Scan for the cell matching the given text and deliver its [X, Y] coordinate at center. 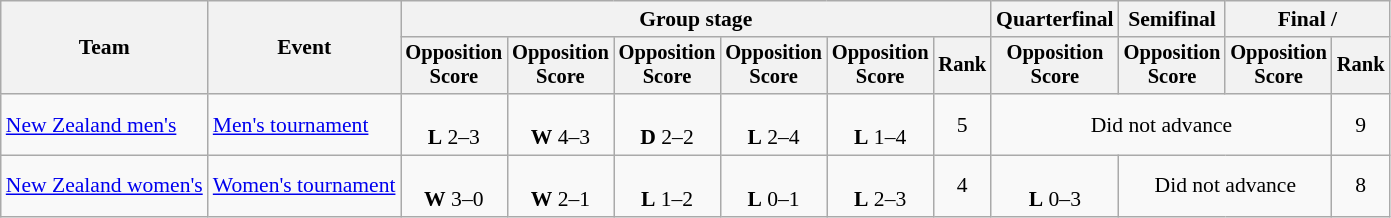
L 1–4 [880, 124]
Final / [1307, 19]
Women's tournament [304, 186]
8 [1361, 186]
New Zealand men's [104, 124]
L 0–1 [774, 186]
Event [304, 48]
Group stage [696, 19]
W 3–0 [454, 186]
New Zealand women's [104, 186]
Men's tournament [304, 124]
Quarterfinal [1055, 19]
Semifinal [1172, 19]
D 2–2 [668, 124]
L 0–3 [1055, 186]
L 1–2 [668, 186]
L 2–4 [774, 124]
9 [1361, 124]
4 [962, 186]
W 2–1 [560, 186]
Team [104, 48]
W 4–3 [560, 124]
5 [962, 124]
